Detect which cell encompasses the target text, then output its [x, y] center coordinate. 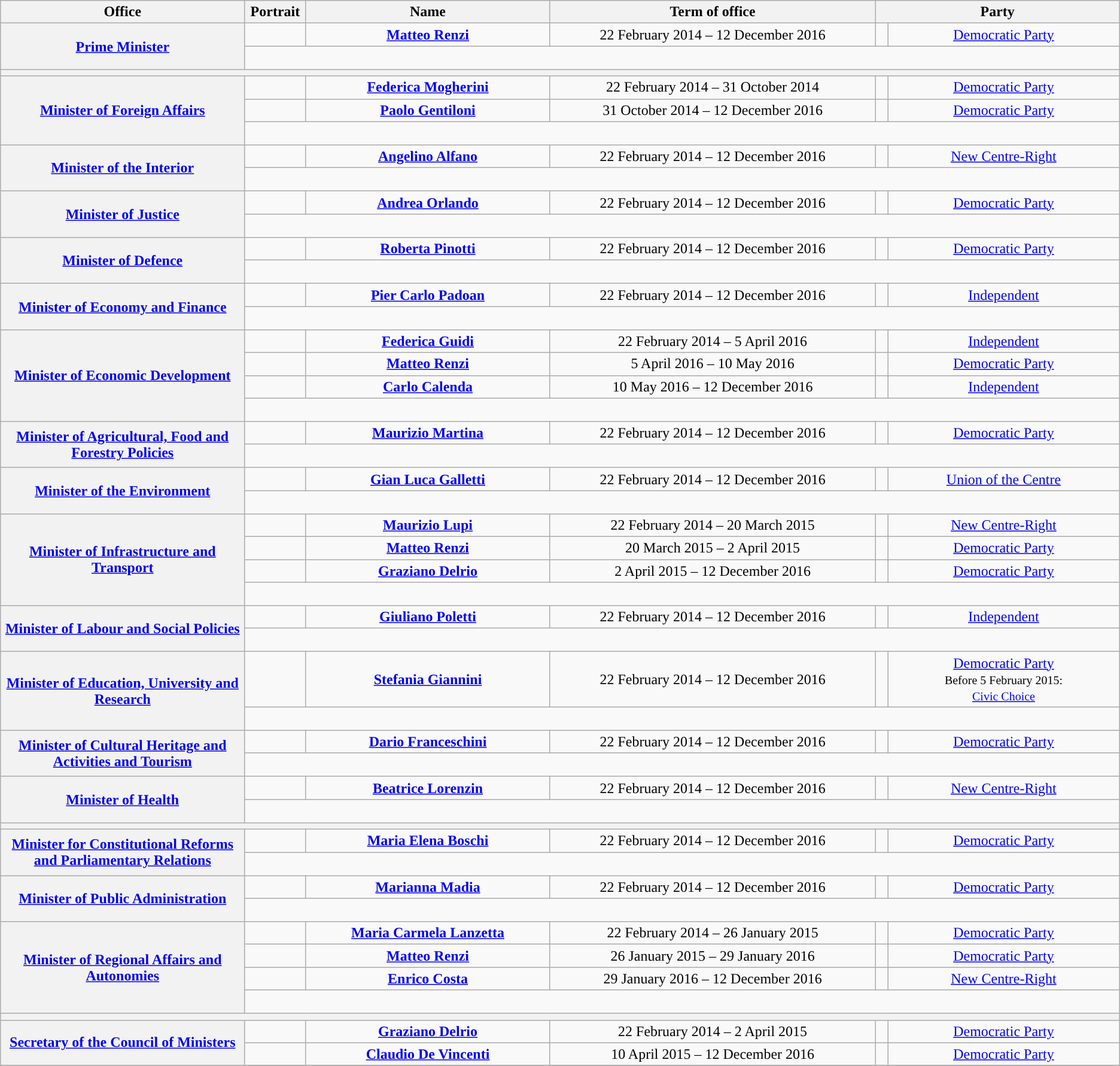
Maria Carmela Lanzetta [428, 933]
Maria Elena Boschi [428, 840]
31 October 2014 – 12 December 2016 [713, 110]
Minister of Defence [123, 261]
20 March 2015 – 2 April 2015 [713, 548]
Term of office [713, 12]
Democratic PartyBefore 5 February 2015: Civic Choice [1004, 679]
Stefania Giannini [428, 679]
Minister of the Environment [123, 491]
10 April 2015 – 12 December 2016 [713, 1054]
Minister of Agricultural, Food and Forestry Policies [123, 444]
Prime Minister [123, 47]
Pier Carlo Padoan [428, 295]
Minister of Public Administration [123, 899]
Maurizio Lupi [428, 525]
Federica Guidi [428, 341]
22 February 2014 – 20 March 2015 [713, 525]
Minister of Foreign Affairs [123, 110]
Carlo Calenda [428, 387]
Beatrice Lorenzin [428, 788]
Minister of Education, University and Research [123, 691]
Minister of the Interior [123, 168]
Minister for Constitutional Reforms and Parliamentary Relations [123, 852]
Paolo Gentiloni [428, 110]
Name [428, 12]
29 January 2016 – 12 December 2016 [713, 979]
5 April 2016 – 10 May 2016 [713, 364]
Angelino Alfano [428, 156]
Andrea Orlando [428, 202]
Enrico Costa [428, 979]
22 February 2014 – 2 April 2015 [713, 1031]
Minister of Economic Development [123, 376]
Claudio De Vincenti [428, 1054]
Minister of Regional Affairs and Autonomies [123, 967]
Federica Mogherini [428, 87]
Dario Franceschini [428, 742]
10 May 2016 – 12 December 2016 [713, 387]
26 January 2015 – 29 January 2016 [713, 956]
22 February 2014 – 5 April 2016 [713, 341]
Minister of Labour and Social Policies [123, 628]
Portrait [275, 12]
Office [123, 12]
Secretary of the Council of Ministers [123, 1043]
Party [997, 12]
Minister of Health [123, 800]
22 February 2014 – 31 October 2014 [713, 87]
Minister of Cultural Heritage and Activities and Tourism [123, 753]
Marianna Madia [428, 887]
Minister of Infrastructure and Transport [123, 559]
Minister of Economy and Finance [123, 306]
Roberta Pinotti [428, 249]
22 February 2014 – 26 January 2015 [713, 933]
Union of the Centre [1004, 479]
Maurizio Martina [428, 433]
Minister of Justice [123, 214]
Giuliano Poletti [428, 617]
2 April 2015 – 12 December 2016 [713, 571]
Gian Luca Galletti [428, 479]
